From the cell containing the given text, extract its center point as [x, y] coordinate. 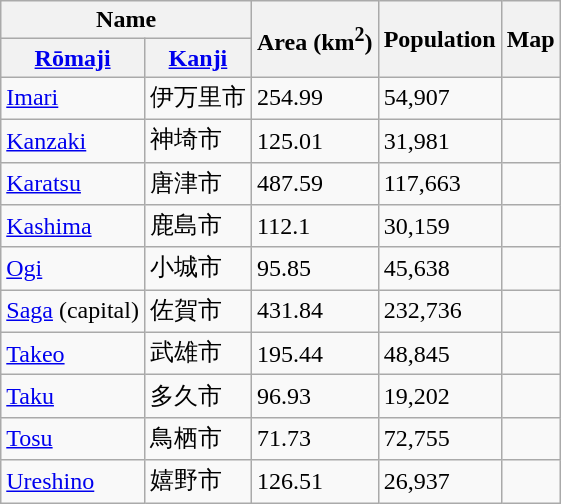
125.01 [314, 140]
71.73 [314, 438]
Takeo [73, 354]
26,937 [440, 482]
伊万里市 [198, 98]
Area (km2) [314, 39]
45,638 [440, 268]
Population [440, 39]
195.44 [314, 354]
54,907 [440, 98]
Map [530, 39]
武雄市 [198, 354]
Taku [73, 396]
Kanji [198, 58]
鹿島市 [198, 226]
多久市 [198, 396]
Kashima [73, 226]
鳥栖市 [198, 438]
19,202 [440, 396]
112.1 [314, 226]
Saga (capital) [73, 312]
Kanzaki [73, 140]
Name [126, 20]
487.59 [314, 184]
Rōmaji [73, 58]
唐津市 [198, 184]
254.99 [314, 98]
Karatsu [73, 184]
Ogi [73, 268]
232,736 [440, 312]
嬉野市 [198, 482]
佐賀市 [198, 312]
Ureshino [73, 482]
小城市 [198, 268]
126.51 [314, 482]
95.85 [314, 268]
96.93 [314, 396]
30,159 [440, 226]
神埼市 [198, 140]
31,981 [440, 140]
431.84 [314, 312]
117,663 [440, 184]
72,755 [440, 438]
Tosu [73, 438]
Imari [73, 98]
48,845 [440, 354]
